Find where the given text appears and provide that cell's center as (X, Y) coordinate. 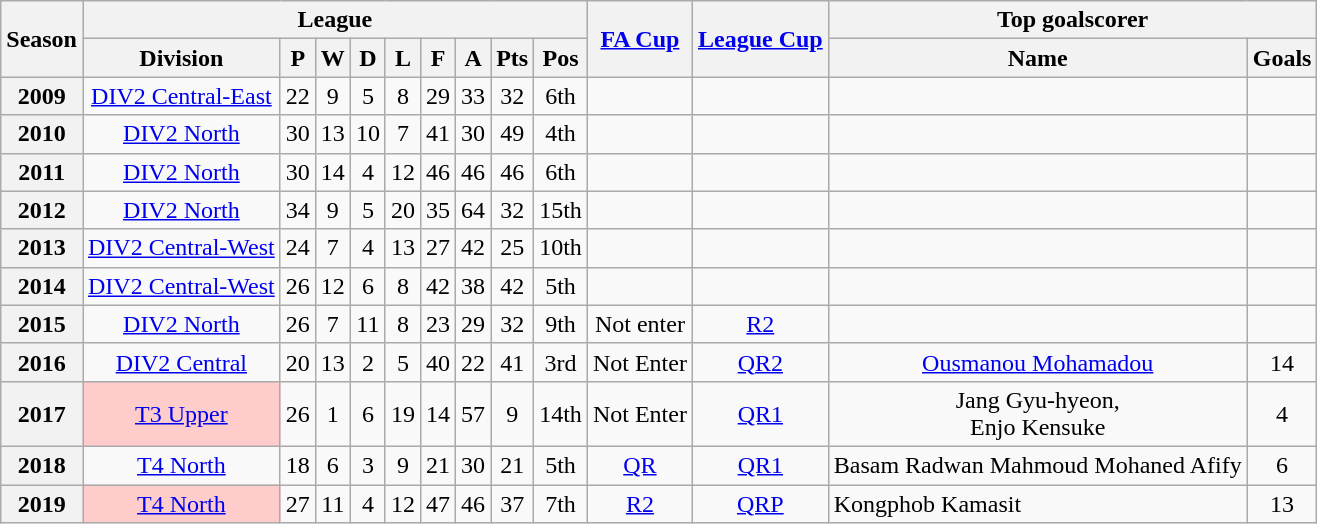
P (298, 58)
34 (298, 210)
64 (474, 210)
2018 (42, 465)
14th (561, 414)
18 (298, 465)
2016 (42, 362)
4th (561, 134)
Ousmanou Mohamadou (1038, 362)
2010 (42, 134)
DIV2 Central-East (181, 96)
19 (402, 414)
League (334, 20)
15th (561, 210)
Division (181, 58)
25 (512, 248)
35 (438, 210)
23 (438, 324)
33 (474, 96)
9th (561, 324)
3rd (561, 362)
League Cup (760, 39)
Pos (561, 58)
Season (42, 39)
2017 (42, 414)
Kongphob Kamasit (1038, 503)
QRP (760, 503)
DIV2 Central (181, 362)
A (474, 58)
1 (332, 414)
Basam Radwan Mahmoud Mohaned Afify (1038, 465)
D (368, 58)
57 (474, 414)
2019 (42, 503)
QR (640, 465)
Name (1038, 58)
47 (438, 503)
Pts (512, 58)
QR2 (760, 362)
Goals (1282, 58)
2 (368, 362)
37 (512, 503)
2014 (42, 286)
Not enter (640, 324)
3 (368, 465)
40 (438, 362)
L (402, 58)
T3 Upper (181, 414)
49 (512, 134)
10 (368, 134)
W (332, 58)
2013 (42, 248)
F (438, 58)
2012 (42, 210)
Top goalscorer (1072, 20)
7th (561, 503)
24 (298, 248)
2011 (42, 172)
2009 (42, 96)
2015 (42, 324)
10th (561, 248)
38 (474, 286)
Jang Gyu-hyeon,Enjo Kensuke (1038, 414)
FA Cup (640, 39)
